Provide the [X, Y] coordinate of the cell's center where the given text is located.  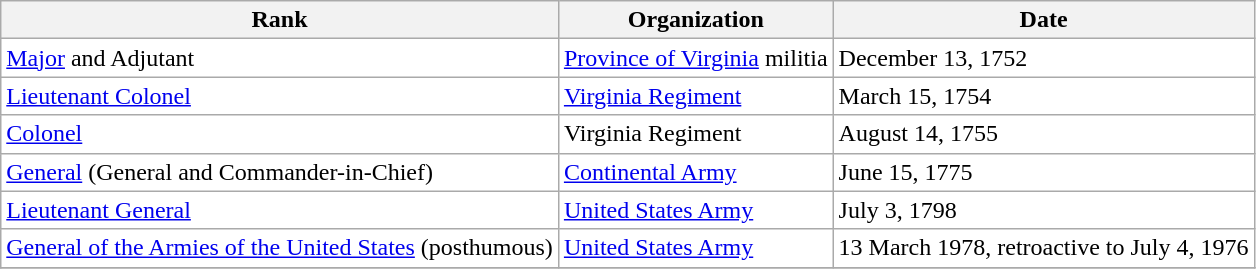
Date [1044, 20]
March 15, 1754 [1044, 96]
Organization [696, 20]
June 15, 1775 [1044, 172]
December 13, 1752 [1044, 58]
Lieutenant General [280, 210]
General of the Armies of the United States (posthumous) [280, 248]
Province of Virginia militia [696, 58]
Colonel [280, 134]
Continental Army [696, 172]
Lieutenant Colonel [280, 96]
13 March 1978, retroactive to July 4, 1976 [1044, 248]
August 14, 1755 [1044, 134]
July 3, 1798 [1044, 210]
General (General and Commander-in-Chief) [280, 172]
Rank [280, 20]
Major and Adjutant [280, 58]
